Search for the cell housing the specified text and yield its [X, Y] center coordinate. 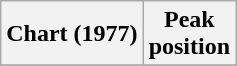
Peak position [189, 34]
Chart (1977) [72, 34]
